Detect which cell encompasses the target text, then output its [X, Y] center coordinate. 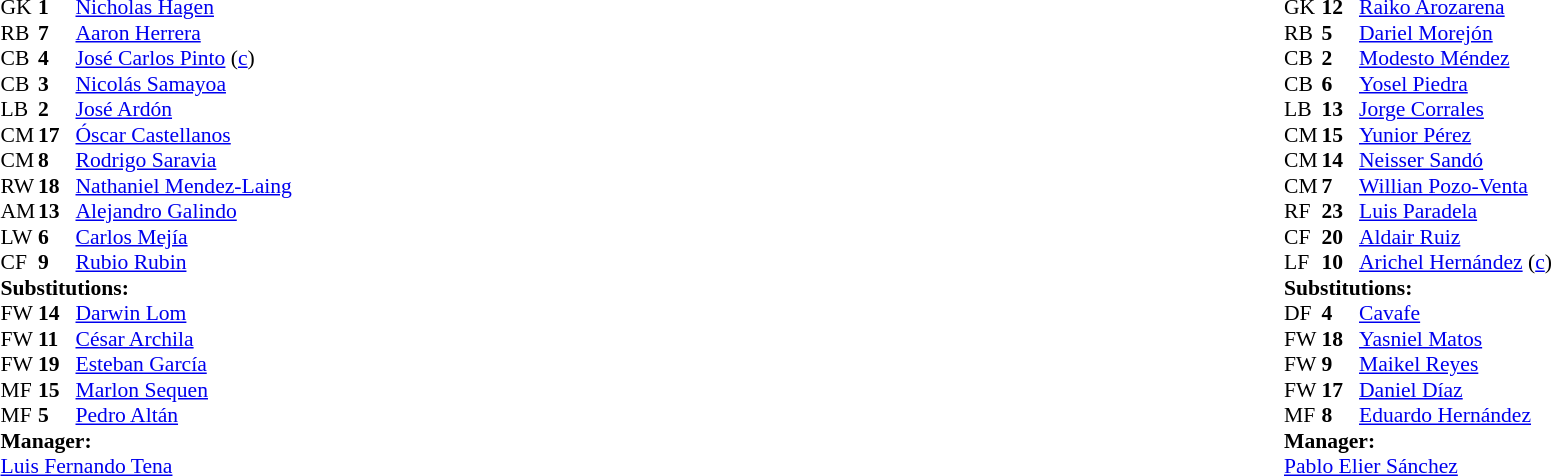
César Archila [184, 339]
23 [1341, 211]
Marlon Sequen [184, 390]
José Ardón [184, 109]
Substitutions: [146, 288]
10 [1341, 263]
Óscar Castellanos [184, 135]
19 [57, 365]
Aaron Herrera [184, 33]
Carlos Mejía [184, 237]
RW [19, 186]
Rubio Rubin [184, 263]
AM [19, 211]
11 [57, 339]
Darwin Lom [184, 313]
Pedro Altán [184, 415]
José Carlos Pinto (c) [184, 59]
Rodrigo Saravia [184, 161]
Alejandro Galindo [184, 211]
Nathaniel Mendez-Laing [184, 186]
20 [1341, 237]
Esteban García [184, 365]
DF [1303, 313]
Nicolás Samayoa [184, 84]
LW [19, 237]
Manager: [146, 441]
LF [1303, 263]
3 [57, 84]
RF [1303, 211]
